Capture the cell that displays the provided text and extract its [X, Y] central coordinate. 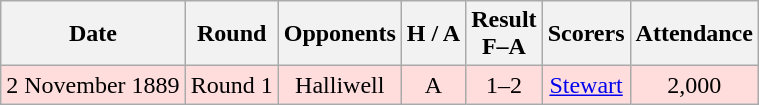
1–2 [504, 85]
Date [93, 34]
2 November 1889 [93, 85]
Attendance [694, 34]
2,000 [694, 85]
Round 1 [232, 85]
ResultF–A [504, 34]
Round [232, 34]
A [433, 85]
H / A [433, 34]
Halliwell [340, 85]
Opponents [340, 34]
Stewart [586, 85]
Scorers [586, 34]
